Extract the (X, Y) coordinate from the center of the cell holding the provided text.  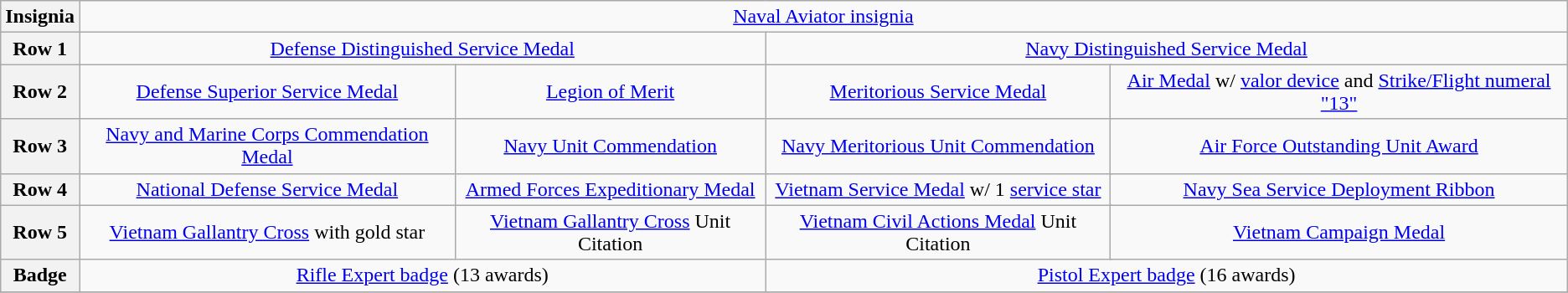
Row 1 (40, 49)
Row 4 (40, 189)
Defense Distinguished Service Medal (422, 49)
Navy and Marine Corps Commendation Medal (268, 146)
Badge (40, 275)
National Defense Service Medal (268, 189)
Row 5 (40, 233)
Air Medal w/ valor device and Strike/Flight numeral "13" (1338, 92)
Legion of Merit (610, 92)
Navy Unit Commendation (610, 146)
Row 2 (40, 92)
Vietnam Gallantry Cross Unit Citation (610, 233)
Navy Meritorious Unit Commendation (938, 146)
Meritorious Service Medal (938, 92)
Vietnam Campaign Medal (1338, 233)
Vietnam Service Medal w/ 1 service star (938, 189)
Vietnam Civil Actions Medal Unit Citation (938, 233)
Rifle Expert badge (13 awards) (422, 275)
Navy Distinguished Service Medal (1166, 49)
Defense Superior Service Medal (268, 92)
Armed Forces Expeditionary Medal (610, 189)
Insignia (40, 17)
Navy Sea Service Deployment Ribbon (1338, 189)
Row 3 (40, 146)
Air Force Outstanding Unit Award (1338, 146)
Vietnam Gallantry Cross with gold star (268, 233)
Naval Aviator insignia (824, 17)
Pistol Expert badge (16 awards) (1166, 275)
